Search for the cell housing the specified text and yield its [X, Y] center coordinate. 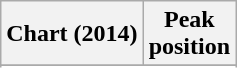
Chart (2014) [72, 34]
Peakposition [189, 34]
